Provide the [x, y] coordinate of the cell's center where the given text is located.  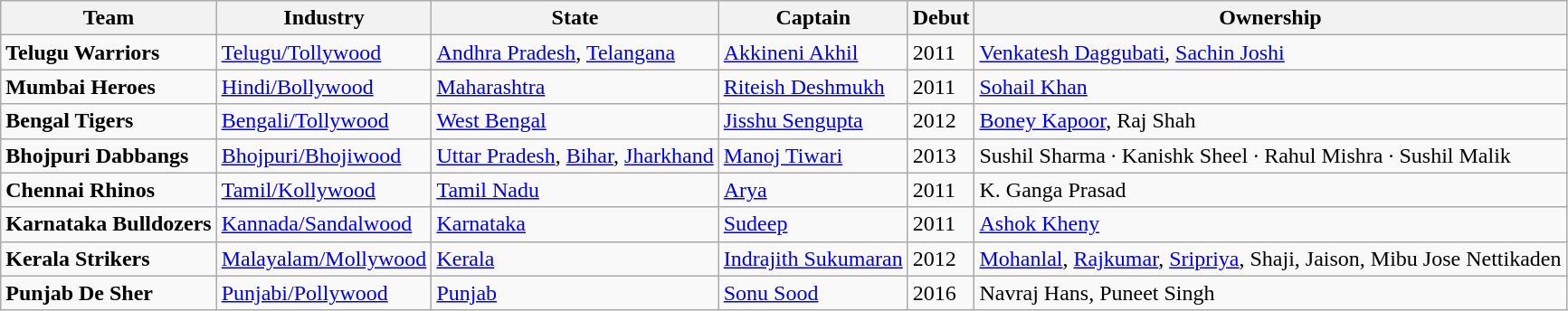
K. Ganga Prasad [1270, 190]
Maharashtra [575, 87]
Telugu/Tollywood [324, 52]
Venkatesh Daggubati, Sachin Joshi [1270, 52]
Bhojpuri/Bhojiwood [324, 155]
Kerala Strikers [109, 259]
Bhojpuri Dabbangs [109, 155]
Jisshu Sengupta [813, 121]
Karnataka Bulldozers [109, 224]
Arya [813, 190]
Punjabi/Pollywood [324, 293]
Sudeep [813, 224]
Navraj Hans, Puneet Singh [1270, 293]
Uttar Pradesh, Bihar, Jharkhand [575, 155]
Kannada/Sandalwood [324, 224]
Boney Kapoor, Raj Shah [1270, 121]
Punjab De Sher [109, 293]
Team [109, 18]
Akkineni Akhil [813, 52]
Sonu Sood [813, 293]
West Bengal [575, 121]
Telugu Warriors [109, 52]
Bengali/Tollywood [324, 121]
State [575, 18]
Manoj Tiwari [813, 155]
Indrajith Sukumaran [813, 259]
Ownership [1270, 18]
2016 [941, 293]
Malayalam/Mollywood [324, 259]
Kerala [575, 259]
2013 [941, 155]
Karnataka [575, 224]
Hindi/Bollywood [324, 87]
Punjab [575, 293]
Captain [813, 18]
Mumbai Heroes [109, 87]
Mohanlal, Rajkumar, Sripriya, Shaji, Jaison, Mibu Jose Nettikaden [1270, 259]
Debut [941, 18]
Sushil Sharma · Kanishk Sheel · Rahul Mishra · Sushil Malik [1270, 155]
Tamil Nadu [575, 190]
Tamil/Kollywood [324, 190]
Riteish Deshmukh [813, 87]
Sohail Khan [1270, 87]
Ashok Kheny [1270, 224]
Chennai Rhinos [109, 190]
Bengal Tigers [109, 121]
Andhra Pradesh, Telangana [575, 52]
Industry [324, 18]
